From the cell containing the given text, extract its center point as [X, Y] coordinate. 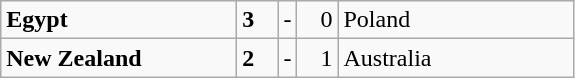
0 [318, 20]
Egypt [119, 20]
Poland [456, 20]
3 [258, 20]
Australia [456, 58]
2 [258, 58]
New Zealand [119, 58]
1 [318, 58]
